From the cell containing the given text, extract its center point as [x, y] coordinate. 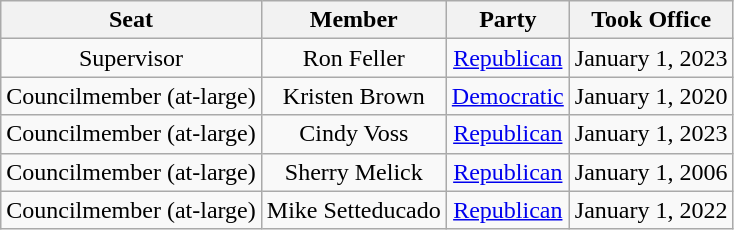
Seat [132, 20]
Ron Feller [354, 58]
Kristen Brown [354, 96]
Took Office [651, 20]
Party [508, 20]
January 1, 2006 [651, 172]
Supervisor [132, 58]
Member [354, 20]
Cindy Voss [354, 134]
January 1, 2022 [651, 210]
Mike Setteducado [354, 210]
January 1, 2020 [651, 96]
Democratic [508, 96]
Sherry Melick [354, 172]
